Provide the (x, y) coordinate of the cell's center where the given text is located.  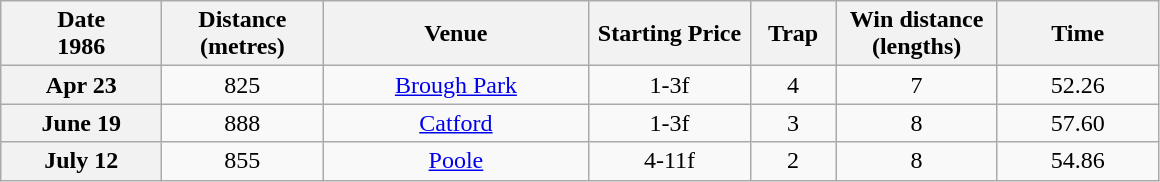
57.60 (1078, 123)
Win distance (lengths) (916, 34)
7 (916, 85)
4-11f (670, 161)
825 (242, 85)
Catford (456, 123)
54.86 (1078, 161)
Distance(metres) (242, 34)
June 19 (82, 123)
Poole (456, 161)
Apr 23 (82, 85)
855 (242, 161)
2 (793, 161)
52.26 (1078, 85)
Time (1078, 34)
888 (242, 123)
Venue (456, 34)
4 (793, 85)
3 (793, 123)
July 12 (82, 161)
Starting Price (670, 34)
Date1986 (82, 34)
Trap (793, 34)
Brough Park (456, 85)
